From the cell containing the given text, extract its center point as [x, y] coordinate. 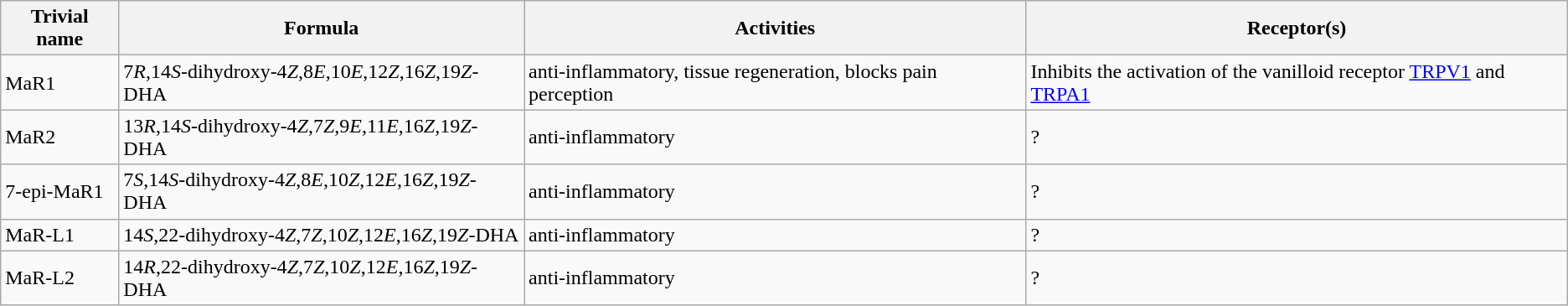
Activities [776, 29]
14S,22-dihydroxy-4Z,7Z,10Z,12E,16Z,19Z-DHA [322, 235]
14R,22-dihydroxy-4Z,7Z,10Z,12E,16Z,19Z-DHA [322, 278]
7S,14S-dihydroxy-4Z,8E,10Z,12E,16Z,19Z-DHA [322, 191]
Inhibits the activation of the vanilloid receptor TRPV1 and TRPA1 [1297, 82]
7-epi-MaR1 [60, 191]
Trivial name [60, 29]
anti-inflammatory, tissue regeneration, blocks pain perception [776, 82]
Receptor(s) [1297, 29]
MaR-L2 [60, 278]
MaR2 [60, 137]
7R,14S-dihydroxy-4Z,8E,10E,12Z,16Z,19Z-DHA [322, 82]
MaR-L1 [60, 235]
Formula [322, 29]
13R,14S-dihydroxy-4Z,7Z,9E,11E,16Z,19Z-DHA [322, 137]
MaR1 [60, 82]
